Return the (X, Y) coordinate for the center point of the cell that contains the specified text.  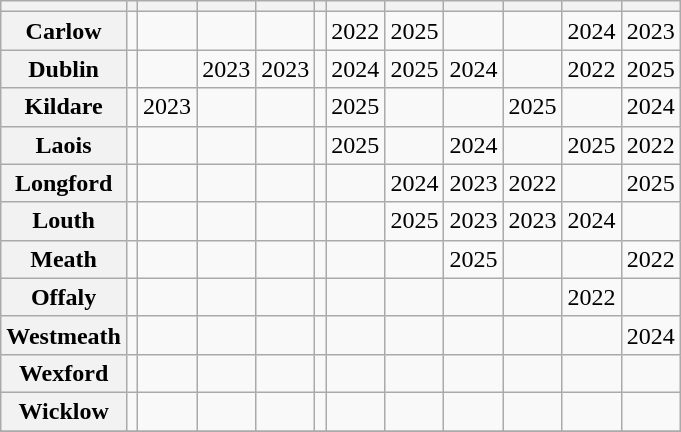
Wicklow (64, 411)
Carlow (64, 31)
Westmeath (64, 335)
Laois (64, 145)
Louth (64, 221)
Longford (64, 183)
Wexford (64, 373)
Dublin (64, 69)
Offaly (64, 297)
Meath (64, 259)
Kildare (64, 107)
